Identify which cell holds the provided text, then report its (x, y) central coordinate. 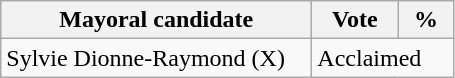
Vote (355, 20)
% (426, 20)
Mayoral candidate (156, 20)
Acclaimed (383, 58)
Sylvie Dionne-Raymond (X) (156, 58)
